Extract the (X, Y) coordinate from the center of the cell holding the provided text.  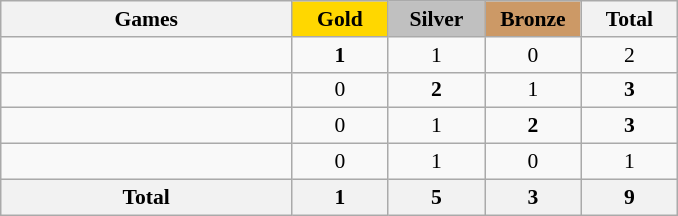
5 (436, 197)
Games (146, 19)
9 (630, 197)
Gold (340, 19)
Silver (436, 19)
Bronze (534, 19)
